Provide the [x, y] coordinate of the cell's center where the given text is located.  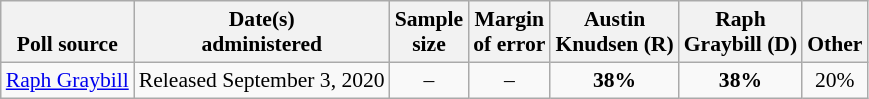
Raph Graybill [68, 80]
Date(s)administered [262, 32]
20% [834, 80]
Marginof error [509, 32]
AustinKnudsen (R) [614, 32]
Other [834, 32]
Samplesize [429, 32]
Poll source [68, 32]
Released September 3, 2020 [262, 80]
RaphGraybill (D) [740, 32]
